Identify which cell holds the provided text, then report its (x, y) central coordinate. 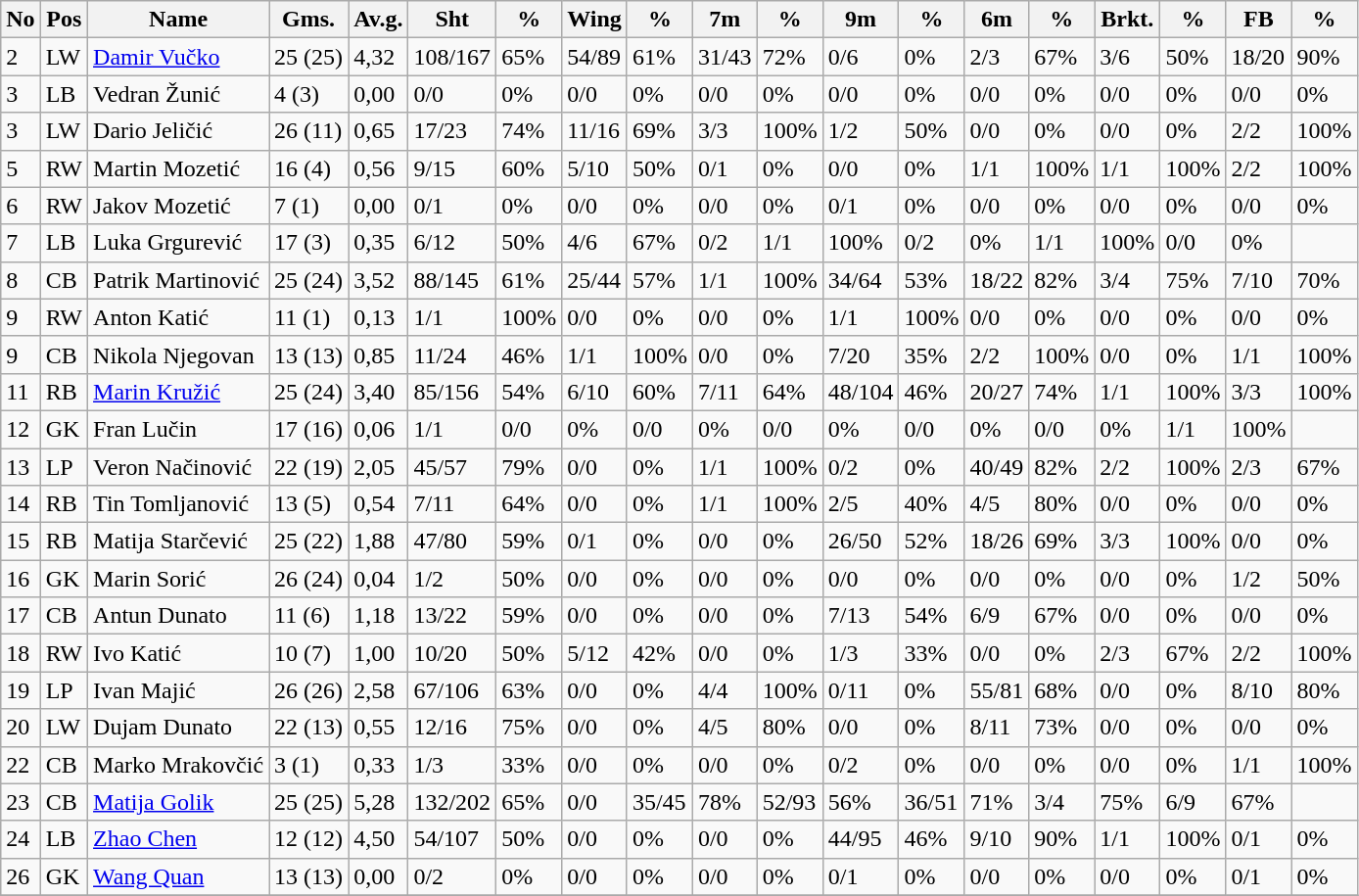
16 (21, 579)
78% (725, 802)
6 (21, 206)
26 (21, 876)
88/145 (452, 280)
Veron Načinović (178, 467)
Gms. (309, 20)
Av.g. (378, 20)
17/23 (452, 131)
3,40 (378, 392)
0,35 (378, 243)
1,18 (378, 616)
31/43 (725, 57)
11 (21, 392)
Damir Vučko (178, 57)
Pos (64, 20)
Marin Sorić (178, 579)
7 (1) (309, 206)
13/22 (452, 616)
1,88 (378, 542)
40/49 (997, 467)
11 (1) (309, 317)
0,85 (378, 354)
Dario Jeličić (178, 131)
25/44 (595, 280)
4 (3) (309, 94)
3,52 (378, 280)
1,00 (378, 653)
15 (21, 542)
36/51 (932, 802)
48/104 (861, 392)
2/5 (861, 504)
No (21, 20)
18/26 (997, 542)
85/156 (452, 392)
79% (529, 467)
0,13 (378, 317)
Vedran Žunić (178, 94)
14 (21, 504)
0/11 (861, 690)
47/80 (452, 542)
3/6 (1128, 57)
5/10 (595, 168)
24 (21, 839)
8/10 (1259, 690)
6m (997, 20)
3 (1) (309, 765)
Patrik Martinović (178, 280)
44/95 (861, 839)
52% (932, 542)
57% (660, 280)
18 (21, 653)
Marko Mrakovčić (178, 765)
Ivan Majić (178, 690)
68% (1061, 690)
34/64 (861, 280)
2 (21, 57)
7/13 (861, 616)
4,32 (378, 57)
Tin Tomljanović (178, 504)
Brkt. (1128, 20)
42% (660, 653)
Matija Starčević (178, 542)
Luka Grgurević (178, 243)
53% (932, 280)
Dujam Dunato (178, 728)
0,33 (378, 765)
4/4 (725, 690)
Name (178, 20)
70% (1324, 280)
35/45 (660, 802)
17 (3) (309, 243)
26 (24) (309, 579)
11/16 (595, 131)
11/24 (452, 354)
20 (21, 728)
4/6 (595, 243)
26 (11) (309, 131)
18/20 (1259, 57)
10/20 (452, 653)
108/167 (452, 57)
Wing (595, 20)
7/20 (861, 354)
67/106 (452, 690)
Matija Golik (178, 802)
132/202 (452, 802)
17 (21, 616)
2,05 (378, 467)
FB (1259, 20)
0/6 (861, 57)
0,06 (378, 429)
16 (4) (309, 168)
17 (16) (309, 429)
Zhao Chen (178, 839)
13 (21, 467)
Nikola Njegovan (178, 354)
Antun Dunato (178, 616)
7m (725, 20)
Sht (452, 20)
Ivo Katić (178, 653)
12/16 (452, 728)
8/11 (997, 728)
54/89 (595, 57)
0,55 (378, 728)
25 (22) (309, 542)
5 (21, 168)
5/12 (595, 653)
7 (21, 243)
22 (21, 765)
63% (529, 690)
7/10 (1259, 280)
12 (21, 429)
0,65 (378, 131)
56% (861, 802)
8 (21, 280)
26/50 (861, 542)
19 (21, 690)
11 (6) (309, 616)
52/93 (789, 802)
18/22 (997, 280)
Marin Kružić (178, 392)
10 (7) (309, 653)
Fran Lučin (178, 429)
12 (12) (309, 839)
9m (861, 20)
Martin Mozetić (178, 168)
Anton Katić (178, 317)
9/10 (997, 839)
0,56 (378, 168)
23 (21, 802)
73% (1061, 728)
45/57 (452, 467)
5,28 (378, 802)
13 (5) (309, 504)
0,54 (378, 504)
22 (19) (309, 467)
Wang Quan (178, 876)
0,04 (378, 579)
6/12 (452, 243)
54/107 (452, 839)
22 (13) (309, 728)
72% (789, 57)
4,50 (378, 839)
6/10 (595, 392)
26 (26) (309, 690)
9/15 (452, 168)
20/27 (997, 392)
35% (932, 354)
40% (932, 504)
71% (997, 802)
2,58 (378, 690)
Jakov Mozetić (178, 206)
55/81 (997, 690)
